Identify which cell holds the provided text, then report its [X, Y] central coordinate. 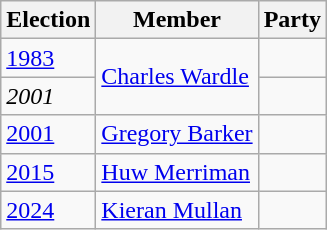
Party [292, 20]
2015 [48, 172]
Gregory Barker [177, 134]
Election [48, 20]
1983 [48, 58]
Member [177, 20]
2024 [48, 210]
Charles Wardle [177, 77]
Huw Merriman [177, 172]
Kieran Mullan [177, 210]
